For the text-containing cell, return its midpoint in [x, y] coordinate format. 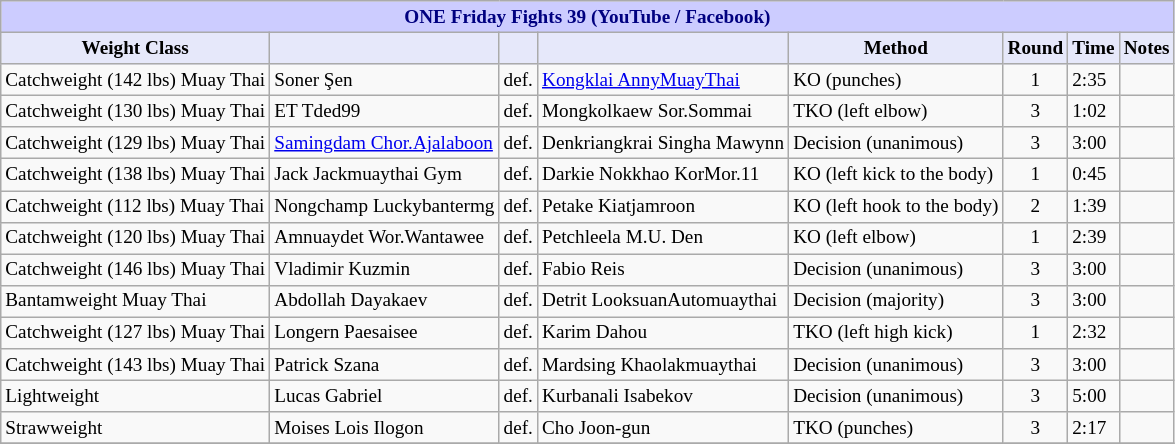
Fabio Reis [662, 270]
Mongkolkaew Sor.Sommai [662, 111]
Lightweight [136, 396]
Notes [1146, 48]
1:02 [1094, 111]
Longern Paesaisee [384, 333]
Patrick Szana [384, 365]
Mardsing Khaolakmuaythai [662, 365]
Catchweight (130 lbs) Muay Thai [136, 111]
Method [896, 48]
Kurbanali Isabekov [662, 396]
Cho Joon-gun [662, 428]
2:17 [1094, 428]
Nongchamp Luckybantermg [384, 206]
Catchweight (127 lbs) Muay Thai [136, 333]
1:39 [1094, 206]
Weight Class [136, 48]
TKO (left high kick) [896, 333]
2:39 [1094, 238]
Detrit LooksuanAutomuaythai [662, 301]
KO (left hook to the body) [896, 206]
Catchweight (120 lbs) Muay Thai [136, 238]
Soner Şen [384, 80]
Jack Jackmuaythai Gym [384, 175]
Decision (majority) [896, 301]
Abdollah Dayakaev [384, 301]
0:45 [1094, 175]
TKO (left elbow) [896, 111]
Lucas Gabriel [384, 396]
Darkie Nokkhao KorMor.11 [662, 175]
Catchweight (112 lbs) Muay Thai [136, 206]
Bantamweight Muay Thai [136, 301]
Time [1094, 48]
2:35 [1094, 80]
2:32 [1094, 333]
KO (left kick to the body) [896, 175]
Moises Lois Ilogon [384, 428]
Vladimir Kuzmin [384, 270]
Catchweight (138 lbs) Muay Thai [136, 175]
5:00 [1094, 396]
ONE Friday Fights 39 (YouTube / Facebook) [588, 17]
Petchleela M.U. Den [662, 238]
Catchweight (143 lbs) Muay Thai [136, 365]
Denkriangkrai Singha Mawynn [662, 143]
KO (punches) [896, 80]
2 [1036, 206]
KO (left elbow) [896, 238]
Samingdam Chor.Ajalaboon [384, 143]
Round [1036, 48]
Catchweight (129 lbs) Muay Thai [136, 143]
TKO (punches) [896, 428]
Amnuaydet Wor.Wantawee [384, 238]
ET Tded99 [384, 111]
Strawweight [136, 428]
Kongklai AnnyMuayThai [662, 80]
Karim Dahou [662, 333]
Catchweight (142 lbs) Muay Thai [136, 80]
Catchweight (146 lbs) Muay Thai [136, 270]
Petake Kiatjamroon [662, 206]
